Extract the [x, y] coordinate from the center of the cell holding the provided text.  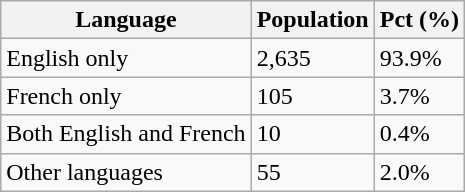
Population [312, 20]
105 [312, 96]
2,635 [312, 58]
10 [312, 134]
Pct (%) [419, 20]
French only [126, 96]
3.7% [419, 96]
93.9% [419, 58]
Both English and French [126, 134]
0.4% [419, 134]
Other languages [126, 172]
Language [126, 20]
2.0% [419, 172]
55 [312, 172]
English only [126, 58]
